Return the (x, y) coordinate for the center point of the cell that contains the specified text.  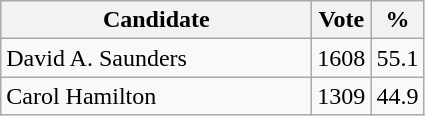
1309 (342, 96)
55.1 (398, 58)
Candidate (156, 20)
Vote (342, 20)
% (398, 20)
David A. Saunders (156, 58)
1608 (342, 58)
Carol Hamilton (156, 96)
44.9 (398, 96)
